From the cell containing the given text, extract its center point as (x, y) coordinate. 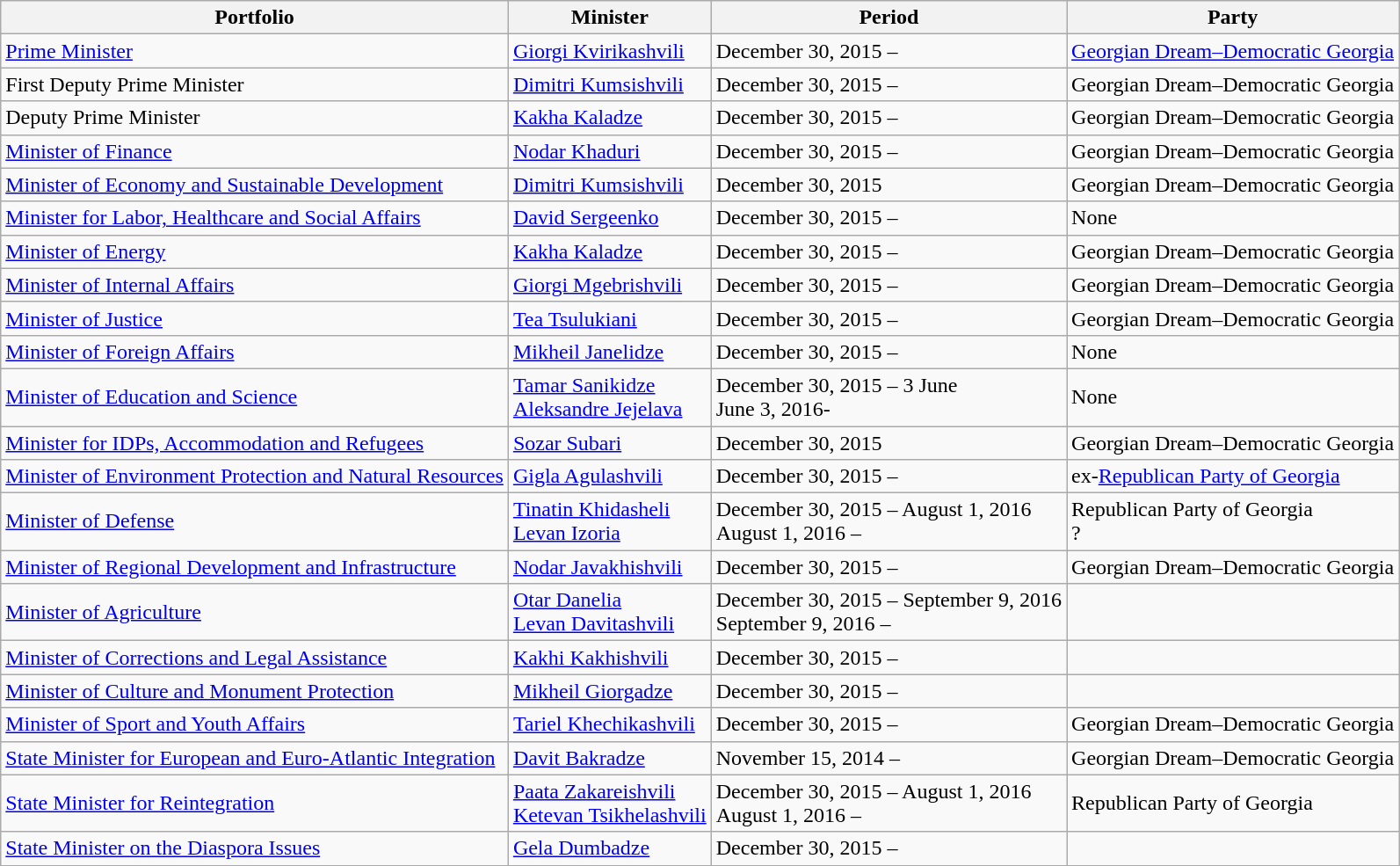
Minister of Environment Protection and Natural Resources (255, 477)
Minister of Corrections and Legal Assistance (255, 658)
Tea Tsulukiani (610, 318)
November 15, 2014 – (889, 758)
State Minister for European and Euro-Atlantic Integration (255, 758)
Minister (610, 18)
Mikheil Janelidze (610, 352)
Davit Bakradze (610, 758)
Minister for IDPs, Accommodation and Refugees (255, 442)
Republican Party of Georgia (1233, 804)
Tinatin KhidasheliLevan Izoria (610, 522)
Minister of Regional Development and Infrastructure (255, 567)
First Deputy Prime Minister (255, 84)
Otar DaneliaLevan Davitashvili (610, 612)
Minister of Finance (255, 151)
Minister of Education and Science (255, 397)
December 30, 2015 – 3 JuneJune 3, 2016- (889, 397)
State Minister on the Diaspora Issues (255, 848)
Minister of Culture and Monument Protection (255, 691)
Prime Minister (255, 51)
Republican Party of Georgia? (1233, 522)
Gigla Agulashvili (610, 477)
Tariel Khechikashvili (610, 724)
David Sergeenko (610, 218)
Paata ZakareishviliKetevan Tsikhelashvili (610, 804)
Minister of Defense (255, 522)
State Minister for Reintegration (255, 804)
December 30, 2015 – September 9, 2016September 9, 2016 – (889, 612)
Minister for Labor, Healthcare and Social Affairs (255, 218)
Minister of Economy and Sustainable Development (255, 185)
Minister of Justice (255, 318)
Minister of Internal Affairs (255, 285)
Minister of Foreign Affairs (255, 352)
Minister of Energy (255, 251)
Portfolio (255, 18)
Nodar Javakhishvili (610, 567)
Giorgi Mgebrishvili (610, 285)
Sozar Subari (610, 442)
Period (889, 18)
Nodar Khaduri (610, 151)
Party (1233, 18)
Minister of Agriculture (255, 612)
Giorgi Kvirikashvili (610, 51)
ex-Republican Party of Georgia (1233, 477)
Mikheil Giorgadze (610, 691)
Kakhi Kakhishvili (610, 658)
Tamar SanikidzeAleksandre Jejelava (610, 397)
Gela Dumbadze (610, 848)
Minister of Sport and Youth Affairs (255, 724)
Deputy Prime Minister (255, 118)
